Return [X, Y] of the center of cell containing provided text 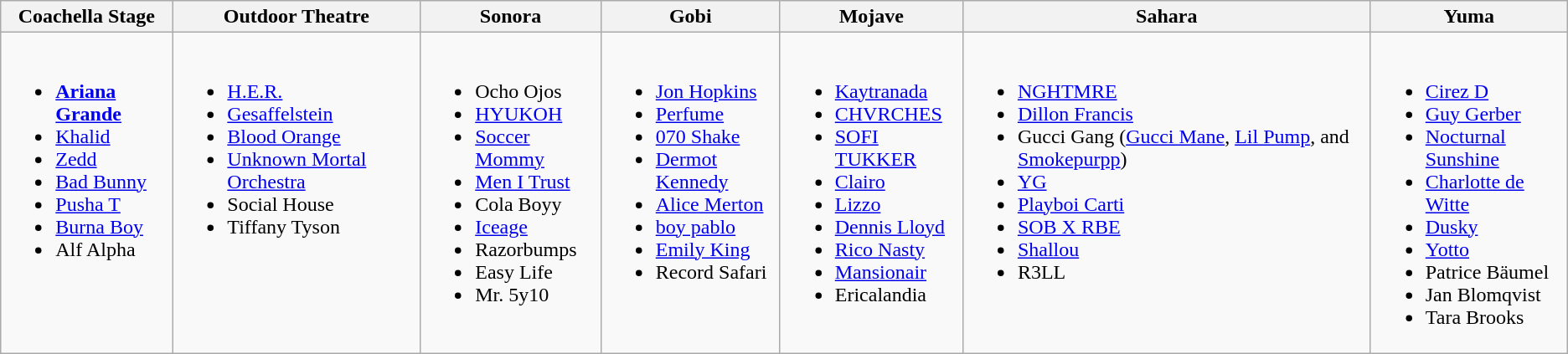
Sahara [1166, 17]
H.E.R.GesaffelsteinBlood OrangeUnknown Mortal OrchestraSocial HouseTiffany Tyson [297, 192]
Ariana GrandeKhalidZeddBad BunnyPusha TBurna BoyAlf Alpha [87, 192]
Outdoor Theatre [297, 17]
Sonora [511, 17]
Gobi [690, 17]
Jon HopkinsPerfume070 ShakeDermot KennedyAlice Mertonboy pabloEmily KingRecord Safari [690, 192]
Ocho OjosHYUKOHSoccer MommyMen I TrustCola BoyyIceageRazorbumpsEasy LifeMr. 5y10 [511, 192]
Yuma [1469, 17]
Mojave [871, 17]
KaytranadaCHVRCHESSOFI TUKKERClairoLizzoDennis LloydRico NastyMansionairEricalandia [871, 192]
Coachella Stage [87, 17]
NGHTMREDillon FrancisGucci Gang (Gucci Mane, Lil Pump, and Smokepurpp)YGPlayboi CartiSOB X RBEShallouR3LL [1166, 192]
Cirez DGuy GerberNocturnal SunshineCharlotte de WitteDuskyYottoPatrice BäumelJan BlomqvistTara Brooks [1469, 192]
